Search for the cell housing the specified text and yield its [X, Y] center coordinate. 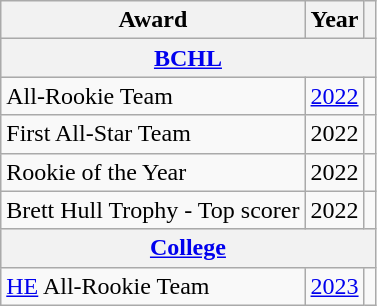
Rookie of the Year [153, 172]
Brett Hull Trophy - Top scorer [153, 210]
College [188, 248]
HE All-Rookie Team [153, 286]
Award [153, 20]
Year [334, 20]
BCHL [188, 58]
2023 [334, 286]
First All-Star Team [153, 134]
All-Rookie Team [153, 96]
